Capture the cell that displays the provided text and extract its (x, y) central coordinate. 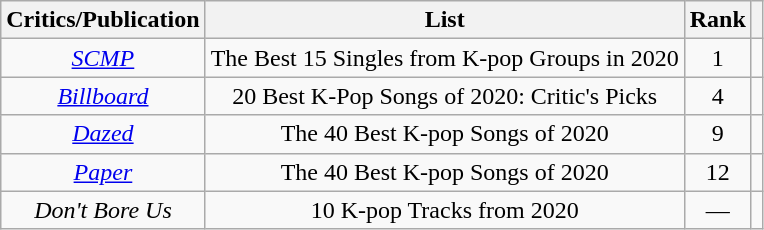
20 Best K-Pop Songs of 2020: Critic's Picks (444, 96)
Dazed (103, 134)
— (718, 210)
The Best 15 Singles from K-pop Groups in 2020 (444, 58)
Critics/Publication (103, 20)
4 (718, 96)
Rank (718, 20)
9 (718, 134)
12 (718, 172)
List (444, 20)
Don't Bore Us (103, 210)
Paper (103, 172)
10 K-pop Tracks from 2020 (444, 210)
Billboard (103, 96)
1 (718, 58)
SCMP (103, 58)
